Scan for the cell matching the given text and deliver its (x, y) coordinate at center. 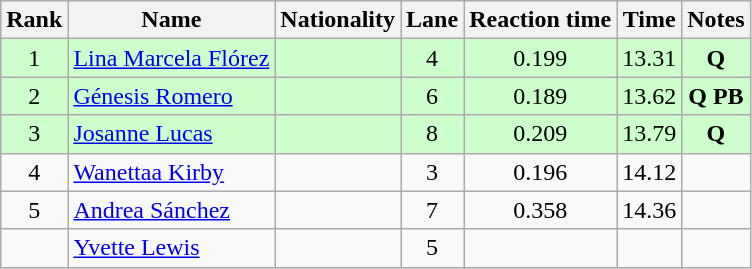
Josanne Lucas (172, 134)
13.79 (650, 134)
0.209 (540, 134)
8 (432, 134)
Notes (716, 20)
Q PB (716, 96)
Nationality (338, 20)
1 (34, 58)
0.196 (540, 172)
Yvette Lewis (172, 248)
Reaction time (540, 20)
14.12 (650, 172)
Name (172, 20)
13.31 (650, 58)
0.189 (540, 96)
Génesis Romero (172, 96)
0.199 (540, 58)
Lane (432, 20)
6 (432, 96)
0.358 (540, 210)
Wanettaa Kirby (172, 172)
13.62 (650, 96)
Rank (34, 20)
2 (34, 96)
14.36 (650, 210)
Andrea Sánchez (172, 210)
Time (650, 20)
Lina Marcela Flórez (172, 58)
7 (432, 210)
